Search for the cell housing the specified text and yield its (X, Y) center coordinate. 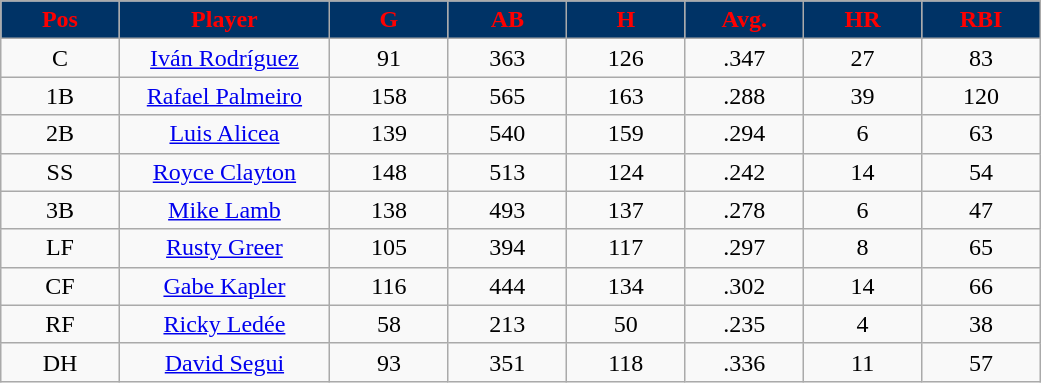
58 (389, 324)
Iván Rodríguez (224, 58)
148 (389, 172)
540 (507, 134)
David Segui (224, 362)
G (389, 20)
Royce Clayton (224, 172)
Player (224, 20)
11 (862, 362)
91 (389, 58)
Gabe Kapler (224, 286)
163 (626, 96)
65 (981, 248)
DH (60, 362)
.347 (744, 58)
394 (507, 248)
CF (60, 286)
H (626, 20)
HR (862, 20)
.297 (744, 248)
RF (60, 324)
105 (389, 248)
126 (626, 58)
LF (60, 248)
138 (389, 210)
Avg. (744, 20)
27 (862, 58)
351 (507, 362)
2B (60, 134)
.235 (744, 324)
83 (981, 58)
117 (626, 248)
.278 (744, 210)
.242 (744, 172)
.294 (744, 134)
493 (507, 210)
124 (626, 172)
54 (981, 172)
Rafael Palmeiro (224, 96)
63 (981, 134)
Pos (60, 20)
AB (507, 20)
116 (389, 286)
57 (981, 362)
93 (389, 362)
66 (981, 286)
1B (60, 96)
134 (626, 286)
50 (626, 324)
363 (507, 58)
139 (389, 134)
158 (389, 96)
Mike Lamb (224, 210)
.288 (744, 96)
8 (862, 248)
213 (507, 324)
118 (626, 362)
444 (507, 286)
38 (981, 324)
3B (60, 210)
Rusty Greer (224, 248)
159 (626, 134)
47 (981, 210)
RBI (981, 20)
39 (862, 96)
137 (626, 210)
565 (507, 96)
SS (60, 172)
C (60, 58)
513 (507, 172)
Ricky Ledée (224, 324)
4 (862, 324)
.336 (744, 362)
120 (981, 96)
.302 (744, 286)
Luis Alicea (224, 134)
